Identify which cell holds the provided text, then report its (x, y) central coordinate. 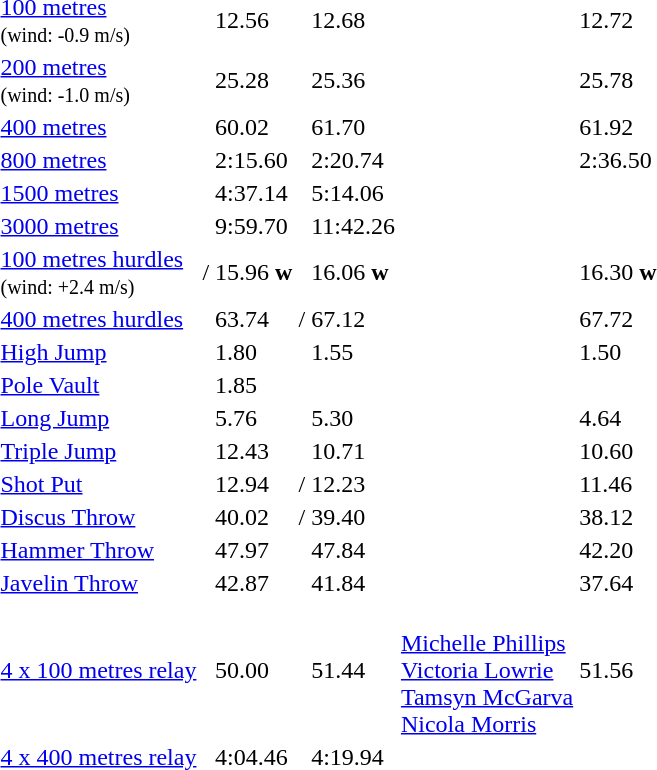
12.94 (254, 484)
25.28 (254, 80)
5.30 (354, 418)
12.23 (354, 484)
1.55 (354, 352)
Michelle Phillips Victoria Lowrie Tamsyn McGarva Nicola Morris (486, 670)
9:59.70 (254, 226)
60.02 (254, 127)
39.40 (354, 517)
16.06 w (354, 272)
10.71 (354, 451)
67.12 (354, 319)
51.44 (354, 670)
42.87 (254, 583)
1.85 (254, 385)
50.00 (254, 670)
47.97 (254, 550)
2:15.60 (254, 160)
11:42.26 (354, 226)
5:14.06 (354, 193)
47.84 (354, 550)
5.76 (254, 418)
15.96 w (254, 272)
4:37.14 (254, 193)
61.70 (354, 127)
1.80 (254, 352)
25.36 (354, 80)
12.43 (254, 451)
41.84 (354, 583)
2:20.74 (354, 160)
40.02 (254, 517)
63.74 (254, 319)
